Search for the cell housing the specified text and yield its [x, y] center coordinate. 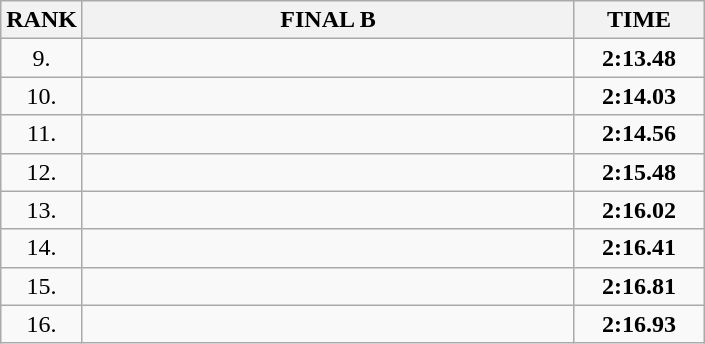
2:16.41 [640, 248]
2:15.48 [640, 172]
16. [42, 324]
TIME [640, 20]
12. [42, 172]
2:16.81 [640, 286]
15. [42, 286]
11. [42, 134]
2:13.48 [640, 58]
14. [42, 248]
2:14.56 [640, 134]
9. [42, 58]
RANK [42, 20]
13. [42, 210]
FINAL B [328, 20]
2:14.03 [640, 96]
10. [42, 96]
2:16.02 [640, 210]
2:16.93 [640, 324]
